Capture the cell that displays the provided text and extract its [x, y] central coordinate. 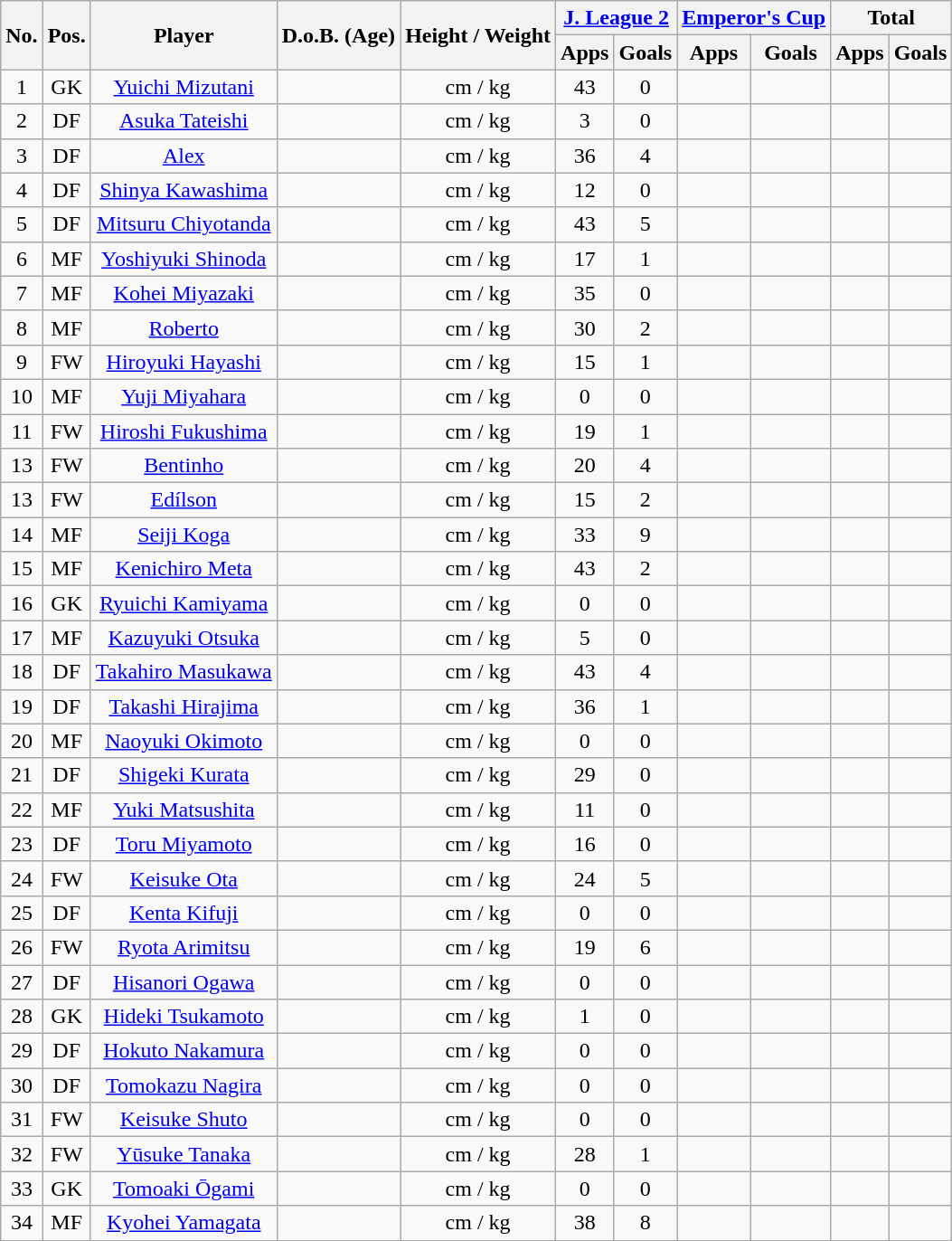
Bentinho [184, 466]
Seiji Koga [184, 535]
D.o.B. (Age) [338, 35]
Keisuke Ota [184, 878]
Kenta Kifuji [184, 913]
Asuka Tateishi [184, 121]
Edílson [184, 500]
J. League 2 [617, 18]
22 [22, 810]
12 [585, 190]
Yoshiyuki Shinoda [184, 259]
32 [22, 1154]
Alex [184, 156]
Yūsuke Tanaka [184, 1154]
Pos. [67, 35]
Tomoaki Ōgami [184, 1189]
23 [22, 844]
Shinya Kawashima [184, 190]
Tomokazu Nagira [184, 1085]
27 [22, 981]
7 [22, 293]
Yuki Matsushita [184, 810]
26 [22, 947]
Player [184, 35]
35 [585, 293]
Kazuyuki Otsuka [184, 638]
25 [22, 913]
Kenichiro Meta [184, 569]
Takashi Hirajima [184, 706]
18 [22, 672]
Mitsuru Chiyotanda [184, 224]
10 [22, 396]
Yuichi Mizutani [184, 87]
Kyohei Yamagata [184, 1223]
Ryuichi Kamiyama [184, 603]
Takahiro Masukawa [184, 672]
Hokuto Nakamura [184, 1051]
Hideki Tsukamoto [184, 1017]
Hiroyuki Hayashi [184, 362]
No. [22, 35]
Total [891, 18]
Kohei Miyazaki [184, 293]
Shigeki Kurata [184, 775]
Hisanori Ogawa [184, 981]
Height / Weight [478, 35]
Hiroshi Fukushima [184, 431]
38 [585, 1223]
Toru Miyamoto [184, 844]
Yuji Miyahara [184, 396]
Ryota Arimitsu [184, 947]
21 [22, 775]
Roberto [184, 327]
Naoyuki Okimoto [184, 741]
31 [22, 1120]
34 [22, 1223]
14 [22, 535]
Emperor's Cup [754, 18]
Keisuke Shuto [184, 1120]
